Provide the (X, Y) coordinate of the cell's center where the given text is located.  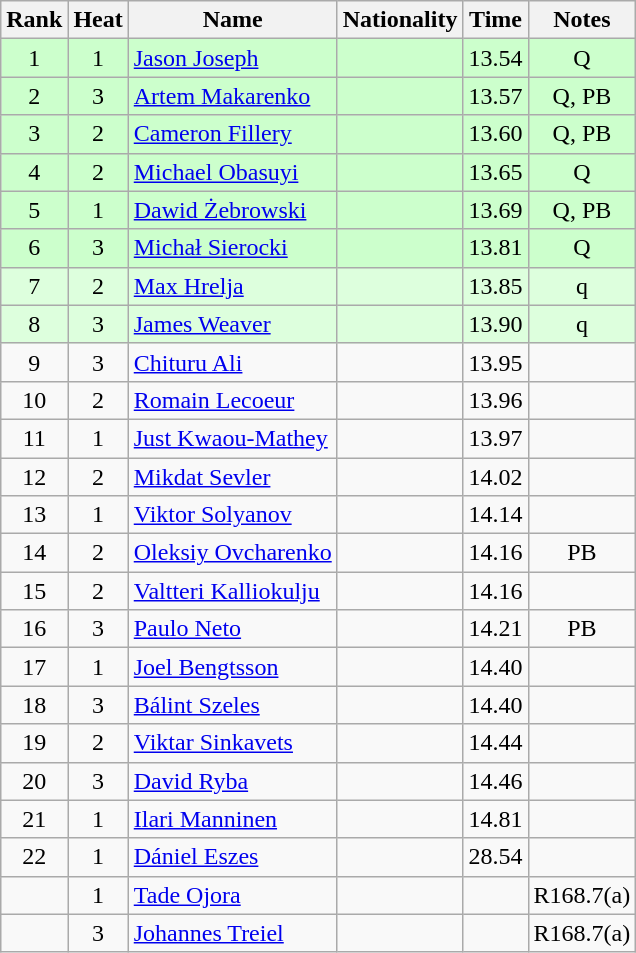
11 (34, 438)
18 (34, 705)
Artem Makarenko (232, 96)
12 (34, 477)
Max Hrelja (232, 286)
13.85 (496, 286)
28.54 (496, 857)
Mikdat Sevler (232, 477)
19 (34, 743)
16 (34, 629)
Michael Obasuyi (232, 172)
Ilari Manninen (232, 819)
Just Kwaou-Mathey (232, 438)
Tade Ojora (232, 895)
Dániel Eszes (232, 857)
13.69 (496, 210)
Valtteri Kalliokulju (232, 591)
13.81 (496, 248)
8 (34, 324)
Viktar Sinkavets (232, 743)
Bálint Szeles (232, 705)
Time (496, 20)
Romain Lecoeur (232, 400)
Oleksiy Ovcharenko (232, 553)
21 (34, 819)
22 (34, 857)
David Ryba (232, 781)
Jason Joseph (232, 58)
4 (34, 172)
14.81 (496, 819)
Johannes Treiel (232, 933)
10 (34, 400)
13.65 (496, 172)
14.02 (496, 477)
5 (34, 210)
13.60 (496, 134)
Dawid Żebrowski (232, 210)
James Weaver (232, 324)
Joel Bengtsson (232, 667)
14.44 (496, 743)
Viktor Solyanov (232, 515)
20 (34, 781)
Notes (582, 20)
14 (34, 553)
Name (232, 20)
14.21 (496, 629)
13.90 (496, 324)
7 (34, 286)
15 (34, 591)
Nationality (400, 20)
Rank (34, 20)
14.46 (496, 781)
13.95 (496, 362)
13.96 (496, 400)
13.57 (496, 96)
Paulo Neto (232, 629)
17 (34, 667)
9 (34, 362)
Cameron Fillery (232, 134)
13 (34, 515)
6 (34, 248)
13.97 (496, 438)
Chituru Ali (232, 362)
14.14 (496, 515)
Heat (98, 20)
13.54 (496, 58)
Michał Sierocki (232, 248)
